Return the [X, Y] coordinate for the center point of the cell that contains the specified text.  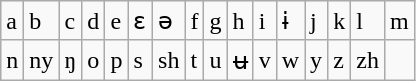
z [340, 60]
ny [42, 60]
y [316, 60]
ŋ [70, 60]
v [264, 60]
c [70, 21]
sh [169, 60]
f [194, 21]
n [12, 60]
zh [368, 60]
u [216, 60]
m [399, 21]
ɛ [140, 21]
e [116, 21]
d [94, 21]
ə [169, 21]
g [216, 21]
b [42, 21]
o [94, 60]
h [240, 21]
i [264, 21]
p [116, 60]
k [340, 21]
w [290, 60]
ʉ [240, 60]
t [194, 60]
a [12, 21]
s [140, 60]
l [368, 21]
ɨ [290, 21]
j [316, 21]
